Return (x, y) of the center of cell containing provided text 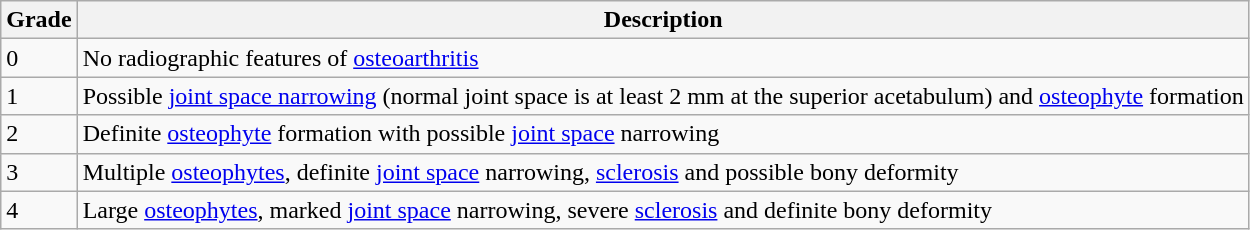
Possible joint space narrowing (normal joint space is at least 2 mm at the superior acetabulum) and osteophyte formation (663, 96)
0 (39, 58)
Definite osteophyte formation with possible joint space narrowing (663, 134)
Description (663, 20)
No radiographic features of osteoarthritis (663, 58)
4 (39, 210)
1 (39, 96)
3 (39, 172)
Large osteophytes, marked joint space narrowing, severe sclerosis and definite bony deformity (663, 210)
Multiple osteophytes, definite joint space narrowing, sclerosis and possible bony deformity (663, 172)
Grade (39, 20)
2 (39, 134)
